For the text-containing cell, return its midpoint in [X, Y] coordinate format. 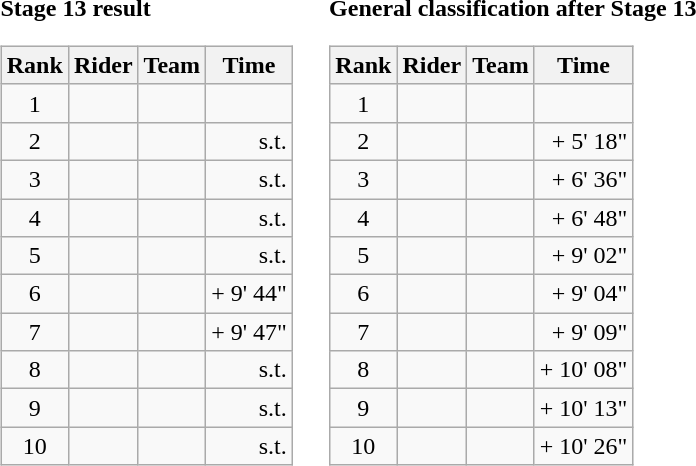
+ 6' 48" [584, 217]
+ 9' 09" [584, 332]
+ 9' 04" [584, 294]
+ 9' 44" [250, 294]
+ 9' 02" [584, 256]
+ 6' 36" [584, 179]
+ 10' 26" [584, 446]
+ 9' 47" [250, 332]
+ 10' 08" [584, 370]
+ 10' 13" [584, 408]
+ 5' 18" [584, 141]
